Scan for the cell matching the given text and deliver its (X, Y) coordinate at center. 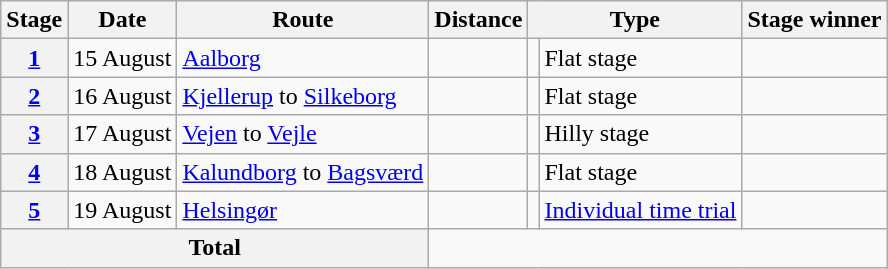
17 August (122, 134)
19 August (122, 210)
1 (34, 58)
Hilly stage (640, 134)
Distance (478, 20)
3 (34, 134)
Stage (34, 20)
4 (34, 172)
Vejen to Vejle (303, 134)
Helsingør (303, 210)
Type (635, 20)
Date (122, 20)
15 August (122, 58)
2 (34, 96)
Route (303, 20)
16 August (122, 96)
Kalundborg to Bagsværd (303, 172)
Total (215, 248)
5 (34, 210)
18 August (122, 172)
Individual time trial (640, 210)
Aalborg (303, 58)
Kjellerup to Silkeborg (303, 96)
Stage winner (814, 20)
